From the cell containing the given text, extract its center point as (x, y) coordinate. 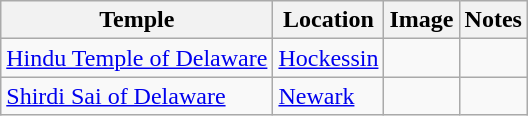
Notes (493, 20)
Newark (328, 96)
Hockessin (328, 58)
Hindu Temple of Delaware (137, 58)
Image (422, 20)
Location (328, 20)
Shirdi Sai of Delaware (137, 96)
Temple (137, 20)
